Locate the cell with the specified text and output its [X, Y] center coordinate. 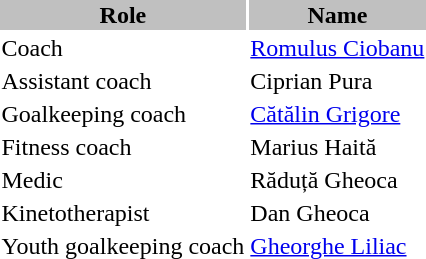
Coach [123, 48]
Romulus Ciobanu [338, 48]
Assistant coach [123, 81]
Cătălin Grigore [338, 114]
Medic [123, 180]
Marius Haită [338, 147]
Fitness coach [123, 147]
Name [338, 15]
Role [123, 15]
Goalkeeping coach [123, 114]
Răduță Gheoca [338, 180]
Dan Gheoca [338, 213]
Ciprian Pura [338, 81]
Kinetotherapist [123, 213]
